Find where the given text appears and provide that cell's center as (X, Y) coordinate. 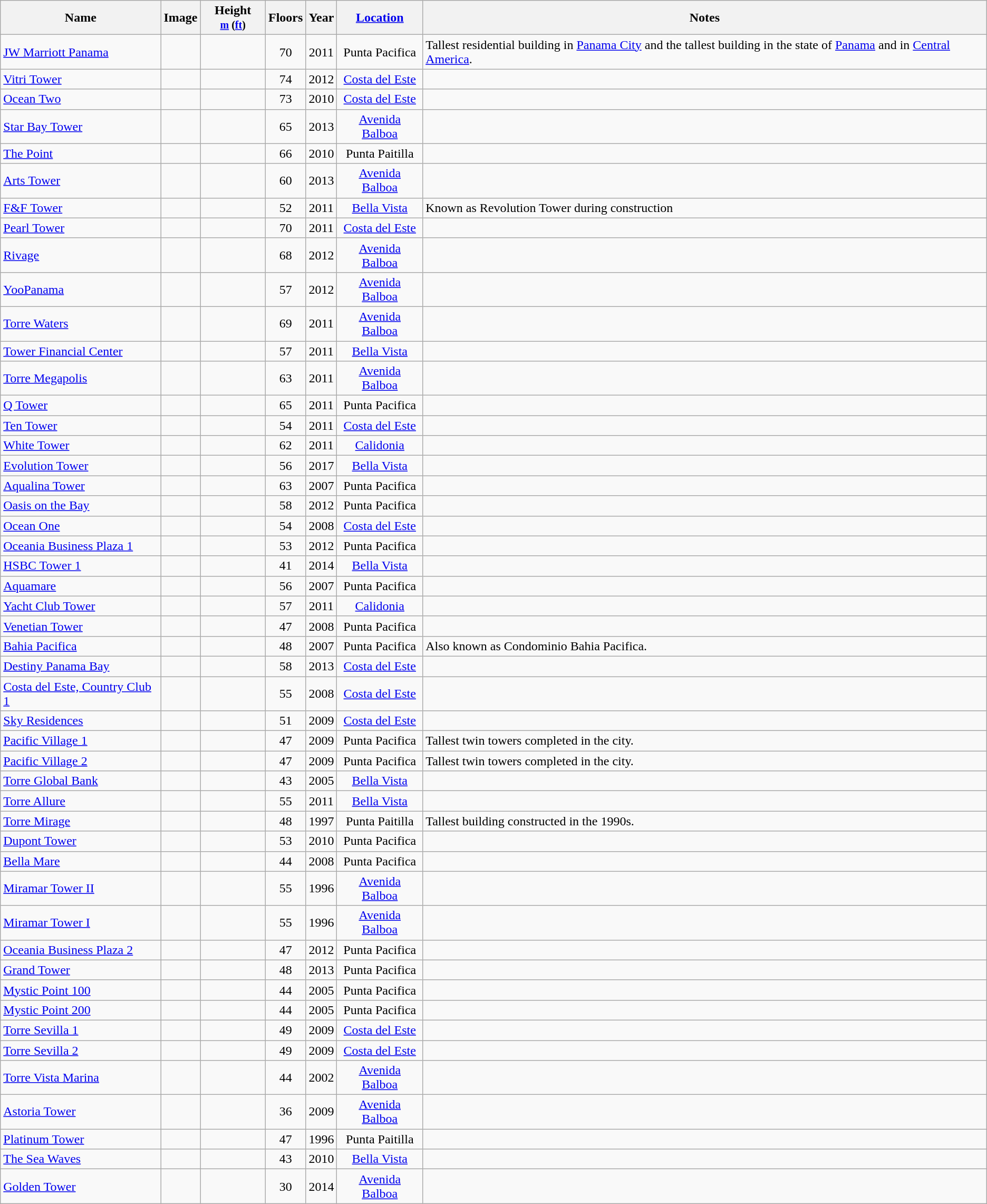
Oasis on the Bay (81, 506)
Image (180, 18)
Costa del Este, Country Club 1 (81, 693)
Dupont Tower (81, 841)
73 (285, 99)
YooPanama (81, 289)
Aquamare (81, 586)
Rivage (81, 255)
Location (380, 18)
Miramar Tower I (81, 923)
Tower Financial Center (81, 351)
Torre Mirage (81, 821)
Pacific Village 1 (81, 741)
Torre Vista Marina (81, 1078)
Ocean One (81, 526)
2002 (322, 1078)
Arts Tower (81, 180)
52 (285, 208)
Golden Tower (81, 1187)
Tallest residential building in Panama City and the tallest building in the state of Panama and in Central America. (705, 52)
Heightm (ft) (233, 18)
Notes (705, 18)
JW Marriott Panama (81, 52)
66 (285, 153)
Evolution Tower (81, 466)
Bella Mare (81, 861)
Mystic Point 100 (81, 990)
Torre Sevilla 1 (81, 1030)
Bahia Pacifica (81, 646)
Torre Megapolis (81, 379)
Known as Revolution Tower during construction (705, 208)
Sky Residences (81, 721)
Oceania Business Plaza 1 (81, 546)
Torre Sevilla 2 (81, 1050)
Astoria Tower (81, 1112)
Mystic Point 200 (81, 1010)
62 (285, 446)
Ocean Two (81, 99)
Tallest building constructed in the 1990s. (705, 821)
Oceania Business Plaza 2 (81, 950)
Also known as Condominio Bahia Pacifica. (705, 646)
Venetian Tower (81, 626)
Pacific Village 2 (81, 761)
2017 (322, 466)
Yacht Club Tower (81, 606)
Star Bay Tower (81, 127)
Ten Tower (81, 426)
F&F Tower (81, 208)
Destiny Panama Bay (81, 666)
68 (285, 255)
51 (285, 721)
The Sea Waves (81, 1159)
Aqualina Tower (81, 486)
Miramar Tower II (81, 888)
69 (285, 324)
30 (285, 1187)
36 (285, 1112)
74 (285, 79)
HSBC Tower 1 (81, 566)
Torre Allure (81, 801)
Grand Tower (81, 970)
Floors (285, 18)
60 (285, 180)
Vitri Tower (81, 79)
Name (81, 18)
Torre Global Bank (81, 781)
Torre Waters (81, 324)
White Tower (81, 446)
Pearl Tower (81, 228)
Q Tower (81, 406)
Year (322, 18)
1997 (322, 821)
The Point (81, 153)
Platinum Tower (81, 1139)
41 (285, 566)
